Provide the (X, Y) coordinate of the cell's center where the given text is located.  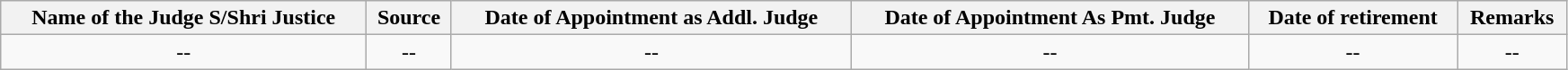
Date of Appointment As Pmt. Judge (1050, 18)
Name of the Judge S/Shri Justice (183, 18)
Source (410, 18)
Date of retirement (1352, 18)
Date of Appointment as Addl. Judge (651, 18)
Remarks (1512, 18)
